Scan for the cell matching the given text and deliver its (x, y) coordinate at center. 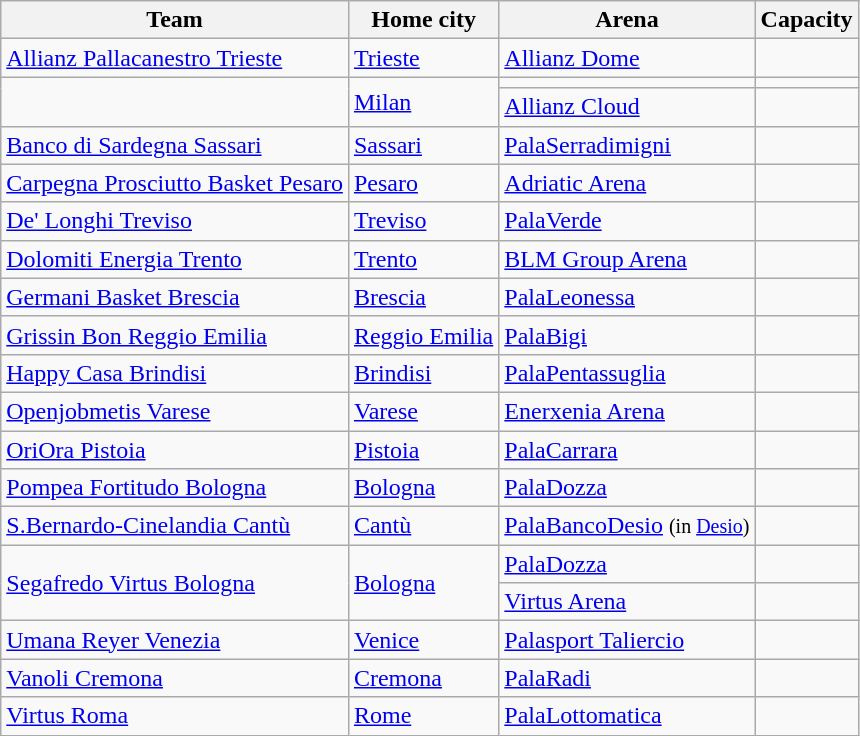
Dolomiti Energia Trento (175, 259)
BLM Group Arena (627, 259)
Segafredo Virtus Bologna (175, 583)
Pompea Fortitudo Bologna (175, 488)
Banco di Sardegna Sassari (175, 145)
Allianz Dome (627, 58)
Capacity (806, 20)
Palasport Taliercio (627, 640)
Cremona (423, 678)
Cantù (423, 526)
Vanoli Cremona (175, 678)
Virtus Arena (627, 602)
Rome (423, 716)
Home city (423, 20)
OriOra Pistoia (175, 449)
PalaCarrara (627, 449)
PalaPentassuglia (627, 373)
PalaLeonessa (627, 297)
PalaBigi (627, 335)
Varese (423, 411)
Allianz Cloud (627, 107)
Milan (423, 102)
Sassari (423, 145)
Carpegna Prosciutto Basket Pesaro (175, 183)
PalaBancoDesio (in Desio) (627, 526)
Grissin Bon Reggio Emilia (175, 335)
PalaRadi (627, 678)
PalaLottomatica (627, 716)
Openjobmetis Varese (175, 411)
Pistoia (423, 449)
De' Longhi Treviso (175, 221)
Enerxenia Arena (627, 411)
Umana Reyer Venezia (175, 640)
Reggio Emilia (423, 335)
Pesaro (423, 183)
Brindisi (423, 373)
Venice (423, 640)
Arena (627, 20)
Allianz Pallacanestro Trieste (175, 58)
S.Bernardo-Cinelandia Cantù (175, 526)
Adriatic Arena (627, 183)
Trieste (423, 58)
Brescia (423, 297)
Virtus Roma (175, 716)
PalaVerde (627, 221)
Team (175, 20)
Happy Casa Brindisi (175, 373)
Germani Basket Brescia (175, 297)
Trento (423, 259)
Treviso (423, 221)
PalaSerradimigni (627, 145)
